Find where the given text appears and provide that cell's center as [X, Y] coordinate. 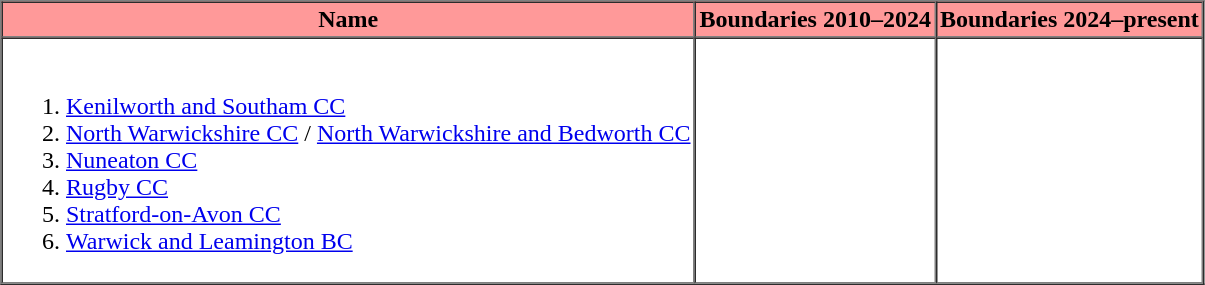
Kenilworth and Southam CCNorth Warwickshire CC / North Warwickshire and Bedworth CCNuneaton CCRugby CCStratford-on-Avon CCWarwick and Leamington BC [349, 161]
Boundaries 2024–present [1069, 20]
Name [349, 20]
Boundaries 2010–2024 [815, 20]
